Locate the cell with the specified text and output its [X, Y] center coordinate. 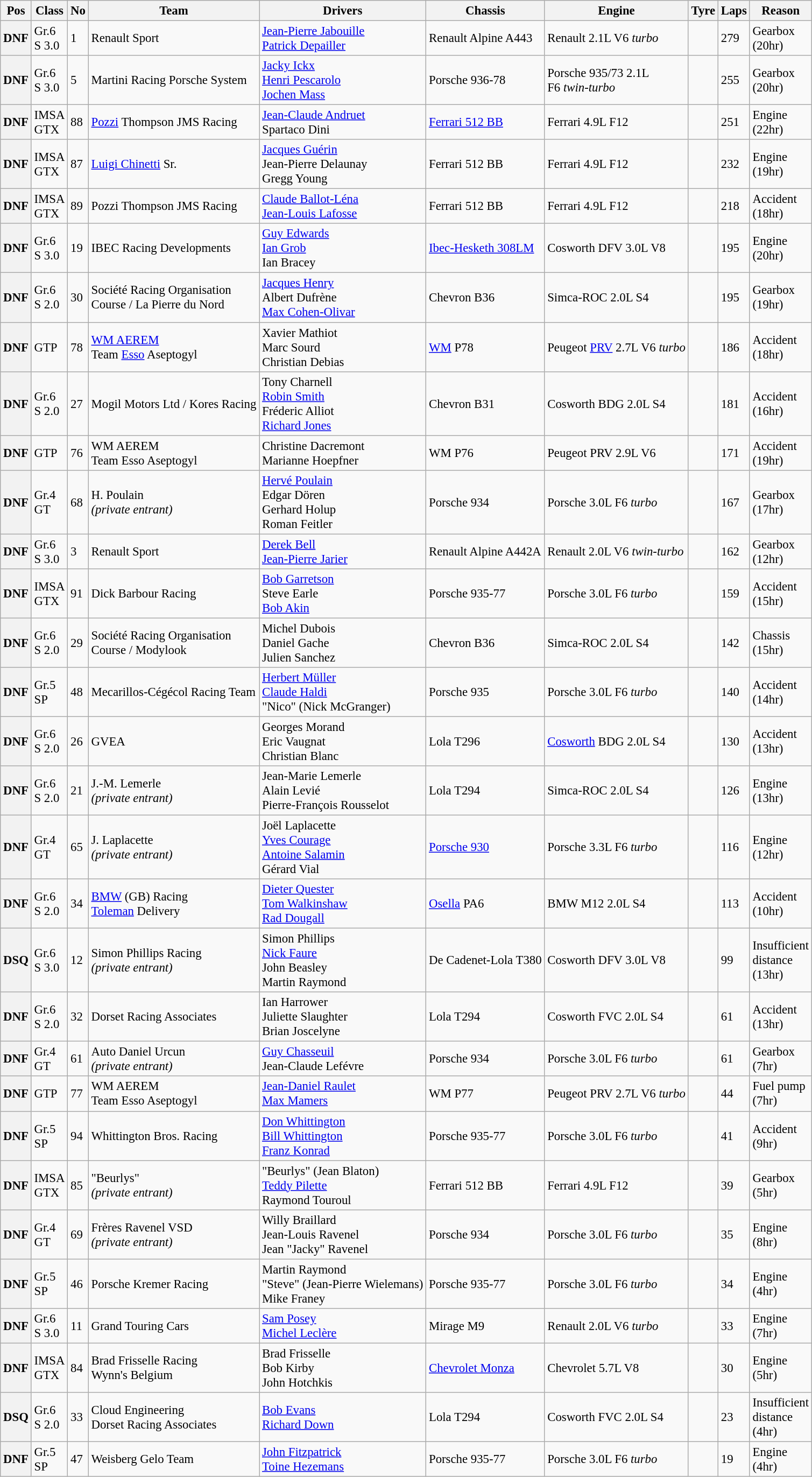
Gearbox(7hr) [780, 1059]
76 [78, 453]
H. Poulain(private entrant) [173, 502]
Reason [780, 11]
162 [734, 551]
Willy Braillard Jean-Louis Ravenel Jean "Jacky" Ravenel [343, 1234]
35 [734, 1234]
39 [734, 1185]
11 [78, 1326]
Martin Raymond "Steve" (Jean-Pierre Wielemans) Mike Franey [343, 1284]
Accident(16hr) [780, 404]
J.-M. Lemerle(private entrant) [173, 791]
Jacques Henry Albert Dufrène Max Cohen-Olivar [343, 298]
Chevrolet Monza [485, 1368]
Grand Touring Cars [173, 1326]
87 [78, 164]
Frères Ravenel VSD(private entrant) [173, 1234]
Chassis [485, 11]
Pos [16, 11]
Don Whittington Bill Whittington Franz Konrad [343, 1136]
Weisberg Gelo Team [173, 1459]
Engine [617, 11]
Accident(19hr) [780, 453]
Engine(19hr) [780, 164]
Cloud Engineering Dorset Racing Associates [173, 1417]
41 [734, 1136]
1 [78, 39]
91 [78, 594]
Porsche 935 [485, 692]
Simon Phillips Racing(private entrant) [173, 960]
Renault Alpine A443 [485, 39]
Mirage M9 [485, 1326]
Herbert Müller Claude Haldi "Nico" (Nick McGranger) [343, 692]
140 [734, 692]
32 [78, 1017]
65 [78, 847]
255 [734, 80]
Accident(10hr) [780, 904]
159 [734, 594]
Hervé Poulain Edgar Dören Gerhard Holup Roman Feitler [343, 502]
89 [78, 207]
23 [734, 1417]
Team [173, 11]
Brad Frisselle Racing Wynn's Belgium [173, 1368]
Brad Frisselle Bob Kirby John Hotchkis [343, 1368]
Chassis(15hr) [780, 643]
Guy Edwards Ian Grob Ian Bracey [343, 249]
Xavier Mathiot Marc Sourd Christian Debias [343, 347]
Chevron B31 [485, 404]
47 [78, 1459]
5 [78, 80]
Société Racing Organisation Course / Modylook [173, 643]
Fuel pump(7hr) [780, 1094]
3 [78, 551]
"Beurlys" (Jean Blaton) Teddy Pilette Raymond Touroul [343, 1185]
WM P77 [485, 1094]
116 [734, 847]
Accident(15hr) [780, 594]
Bob Evans Richard Down [343, 1417]
IBEC Racing Developments [173, 249]
Dick Barbour Racing [173, 594]
Jean-Daniel Raulet Max Mamers [343, 1094]
Ibec-Hesketh 308LM [485, 249]
113 [734, 904]
167 [734, 502]
Porsche 936-78 [485, 80]
Porsche 935/73 2.1LF6 twin-turbo [617, 80]
Michel Dubois Daniel Gache Julien Sanchez [343, 643]
Bob Garretson Steve Earle Bob Akin [343, 594]
Mogil Motors Ltd / Kores Racing [173, 404]
279 [734, 39]
181 [734, 404]
232 [734, 164]
Jean-Claude Andruet Spartaco Dini [343, 123]
Porsche Kremer Racing [173, 1284]
94 [78, 1136]
GVEA [173, 741]
Jacques Guérin Jean-Pierre Delaunay Gregg Young [343, 164]
BMW (GB) Racing Toleman Delivery [173, 904]
12 [78, 960]
Société Racing Organisation Course / La Pierre du Nord [173, 298]
Lola T296 [485, 741]
Chevrolet 5.7L V8 [617, 1368]
Claude Ballot-Léna Jean-Louis Lafosse [343, 207]
Engine(7hr) [780, 1326]
46 [78, 1284]
Jacky Ickx Henri Pescarolo Jochen Mass [343, 80]
26 [78, 741]
Jean-Marie Lemerle Alain Levié Pierre-François Rousselot [343, 791]
Gearbox(17hr) [780, 502]
Derek Bell Jean-Pierre Jarier [343, 551]
77 [78, 1094]
69 [78, 1234]
186 [734, 347]
Tony Charnell Robin Smith Fréderic Alliot Richard Jones [343, 404]
Peugeot PRV 2.9L V6 [617, 453]
Engine(13hr) [780, 791]
WM P78 [485, 347]
218 [734, 207]
44 [734, 1094]
No [78, 11]
85 [78, 1185]
Gearbox(12hr) [780, 551]
Accident(9hr) [780, 1136]
142 [734, 643]
Renault 2.0L V6 twin-turbo [617, 551]
Simon Phillips Nick Faure John Beasley Martin Raymond [343, 960]
21 [78, 791]
Engine(8hr) [780, 1234]
Engine(20hr) [780, 249]
Insufficientdistance(4hr) [780, 1417]
Tyre [703, 11]
De Cadenet-Lola T380 [485, 960]
Gearbox(19hr) [780, 298]
Accident(14hr) [780, 692]
Guy Chasseuil Jean-Claude Lefévre [343, 1059]
Ian Harrower Juliette Slaughter Brian Joscelyne [343, 1017]
84 [78, 1368]
Jean-Pierre Jabouille Patrick Depailler [343, 39]
Engine(5hr) [780, 1368]
48 [78, 692]
171 [734, 453]
Renault 2.0L V6 turbo [617, 1326]
Luigi Chinetti Sr. [173, 164]
88 [78, 123]
Class [50, 11]
Laps [734, 11]
29 [78, 643]
Porsche 930 [485, 847]
Auto Daniel Urcun(private entrant) [173, 1059]
Engine(12hr) [780, 847]
Martini Racing Porsche System [173, 80]
Porsche 3.3L F6 turbo [617, 847]
Renault 2.1L V6 turbo [617, 39]
Renault Alpine A442A [485, 551]
Mecarillos-Cégécol Racing Team [173, 692]
130 [734, 741]
27 [78, 404]
126 [734, 791]
Georges Morand Eric Vaugnat Christian Blanc [343, 741]
J. Laplacette(private entrant) [173, 847]
Drivers [343, 11]
Osella PA6 [485, 904]
68 [78, 502]
Christine Dacremont Marianne Hoepfner [343, 453]
John Fitzpatrick Toine Hezemans [343, 1459]
Insufficientdistance(13hr) [780, 960]
99 [734, 960]
Dorset Racing Associates [173, 1017]
WM P76 [485, 453]
Whittington Bros. Racing [173, 1136]
BMW M12 2.0L S4 [617, 904]
251 [734, 123]
Sam Posey Michel Leclère [343, 1326]
"Beurlys"(private entrant) [173, 1185]
Dieter Quester Tom Walkinshaw Rad Dougall [343, 904]
Engine(22hr) [780, 123]
Joël Laplacette Yves Courage Antoine Salamin Gérard Vial [343, 847]
Gearbox(5hr) [780, 1185]
78 [78, 347]
